From the cell containing the given text, extract its center point as [X, Y] coordinate. 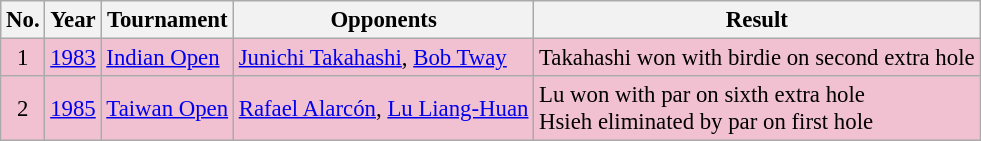
No. [23, 20]
Result [757, 20]
Rafael Alarcón, Lu Liang-Huan [383, 108]
Tournament [167, 20]
Takahashi won with birdie on second extra hole [757, 58]
Opponents [383, 20]
Indian Open [167, 58]
Year [73, 20]
Junichi Takahashi, Bob Tway [383, 58]
Lu won with par on sixth extra holeHsieh eliminated by par on first hole [757, 108]
1983 [73, 58]
1985 [73, 108]
1 [23, 58]
Taiwan Open [167, 108]
2 [23, 108]
